Provide the (x, y) coordinate of the cell's center where the given text is located.  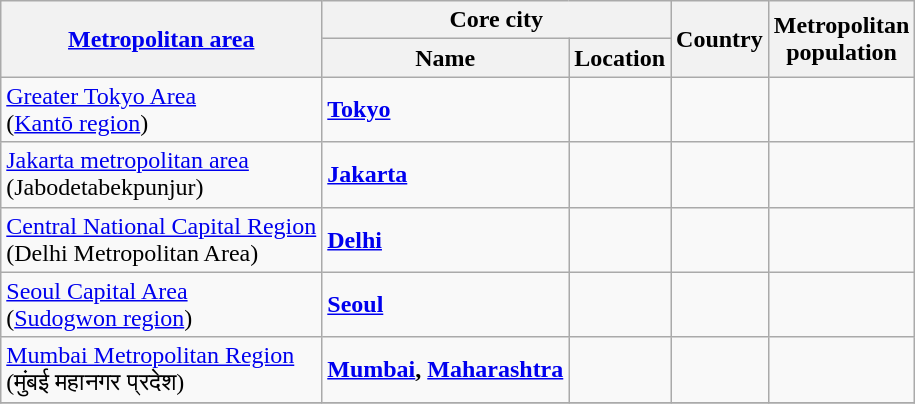
Greater Tokyo Area(Kantō region) (162, 110)
Country (720, 39)
Central National Capital Region(Delhi Metropolitan Area) (162, 240)
Metropolitanpopulation (842, 39)
Seoul (446, 304)
Delhi (446, 240)
Name (446, 58)
Jakarta (446, 174)
Location (620, 58)
Core city (496, 20)
Mumbai, Maharashtra (446, 370)
Jakarta metropolitan area(Jabodetabekpunjur) (162, 174)
Tokyo (446, 110)
Seoul Capital Area(Sudogwon region) (162, 304)
Metropolitan area (162, 39)
Mumbai Metropolitan Region(मुंबई महानगर प्रदेश) (162, 370)
